Extract the [x, y] coordinate from the center of the cell holding the provided text.  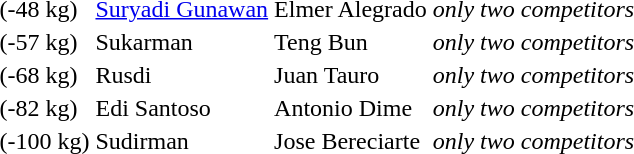
Juan Tauro [351, 75]
Edi Santoso [182, 108]
Sukarman [182, 42]
Rusdi [182, 75]
Antonio Dime [351, 108]
Teng Bun [351, 42]
